Search for the cell housing the specified text and yield its [X, Y] center coordinate. 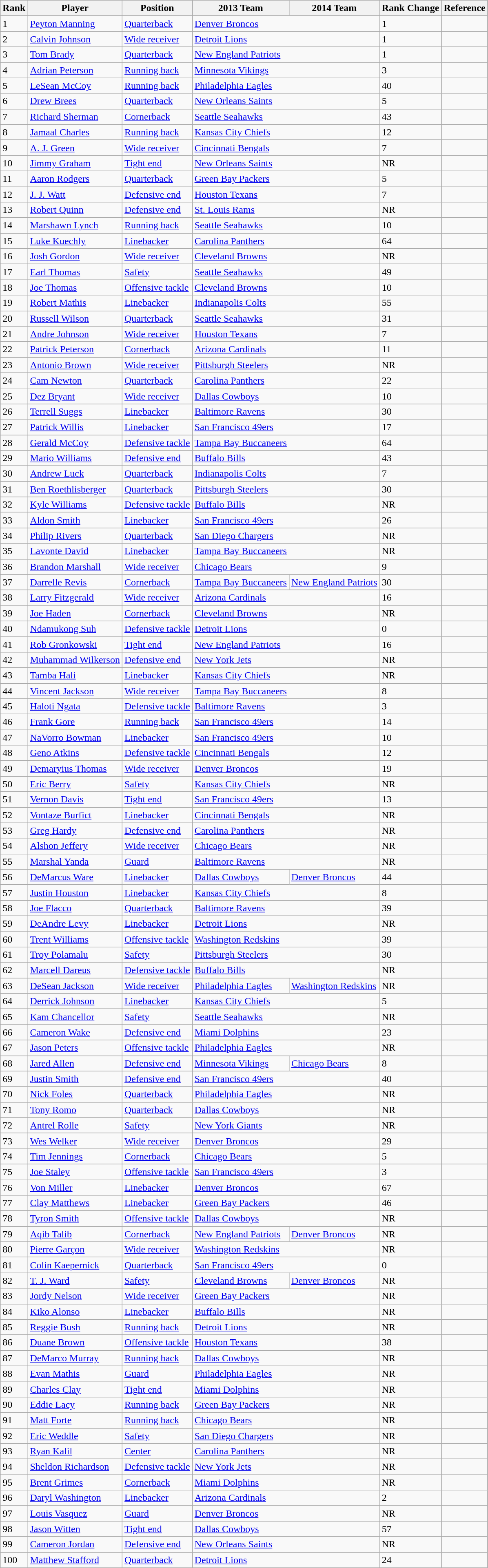
Kiko Alonso [75, 1312]
Cameron Wake [75, 1032]
Earl Thomas [75, 272]
Adrian Peterson [75, 70]
20 [14, 318]
T. J. Ward [75, 1281]
Eric Berry [75, 784]
Clay Matthews [75, 1203]
Rank Change [410, 8]
47 [14, 738]
Joe Thomas [75, 287]
Matt Forte [75, 1420]
Derrick Johnson [75, 1001]
73 [14, 1141]
Demaryius Thomas [75, 769]
DeMarco Murray [75, 1358]
Brent Grimes [75, 1482]
41 [14, 644]
92 [14, 1435]
LeSean McCoy [75, 86]
97 [14, 1513]
37 [14, 582]
80 [14, 1250]
32 [14, 505]
94 [14, 1467]
86 [14, 1343]
42 [14, 660]
Patrick Peterson [75, 349]
St. Louis Rams [286, 210]
Dez Bryant [75, 396]
Larry Fitzgerald [75, 598]
Andrew Luck [75, 474]
52 [14, 815]
Player [75, 8]
Cam Newton [75, 380]
95 [14, 1482]
21 [14, 334]
Peyton Manning [75, 24]
DeAndre Levy [75, 923]
Terrell Suggs [75, 411]
Aaron Rodgers [75, 179]
79 [14, 1234]
81 [14, 1265]
Louis Vasquez [75, 1513]
Alshon Jeffery [75, 846]
Lavonte David [75, 551]
Joe Haden [75, 613]
60 [14, 939]
Center [157, 1451]
Geno Atkins [75, 753]
89 [14, 1389]
2013 Team [241, 8]
Justin Houston [75, 892]
85 [14, 1327]
Daryl Washington [75, 1498]
Tamba Hali [75, 675]
Greg Hardy [75, 830]
Joe Flacco [75, 908]
34 [14, 536]
71 [14, 1110]
48 [14, 753]
45 [14, 707]
83 [14, 1296]
Marshal Yanda [75, 861]
Muhammad Wilkerson [75, 660]
69 [14, 1079]
Eddie Lacy [75, 1405]
Matthew Stafford [75, 1560]
62 [14, 970]
Kyle Williams [75, 505]
Wes Welker [75, 1141]
Jason Peters [75, 1048]
Aqib Talib [75, 1234]
Reggie Bush [75, 1327]
Josh Gordon [75, 256]
Andre Johnson [75, 334]
Haloti Ngata [75, 707]
Marcell Dareus [75, 970]
Ndamukong Suh [75, 629]
91 [14, 1420]
88 [14, 1374]
Jared Allen [75, 1063]
77 [14, 1203]
Tyron Smith [75, 1219]
Sheldon Richardson [75, 1467]
Gerald McCoy [75, 442]
58 [14, 908]
Tom Brady [75, 55]
Jimmy Graham [75, 163]
Cameron Jordan [75, 1544]
74 [14, 1156]
27 [14, 427]
96 [14, 1498]
Kam Chancellor [75, 1017]
Duane Brown [75, 1343]
Brandon Marshall [75, 567]
DeMarcus Ware [75, 877]
68 [14, 1063]
NaVorro Bowman [75, 738]
Darrelle Revis [75, 582]
Richard Sherman [75, 117]
Vernon Davis [75, 799]
Jamaal Charles [75, 132]
New York Giants [286, 1125]
Charles Clay [75, 1389]
Nick Foles [75, 1094]
Mario Williams [75, 458]
Philip Rivers [75, 536]
33 [14, 520]
Patrick Willis [75, 427]
Colin Kaepernick [75, 1265]
Position [157, 8]
Von Miller [75, 1188]
Jordy Nelson [75, 1296]
61 [14, 955]
Justin Smith [75, 1079]
Ryan Kalil [75, 1451]
35 [14, 551]
15 [14, 241]
76 [14, 1188]
6 [14, 101]
90 [14, 1405]
93 [14, 1451]
Antonio Brown [75, 365]
70 [14, 1094]
25 [14, 396]
50 [14, 784]
51 [14, 799]
28 [14, 442]
Marshawn Lynch [75, 225]
Troy Polamalu [75, 955]
59 [14, 923]
Reference [464, 8]
53 [14, 830]
Evan Mathis [75, 1374]
Pierre Garçon [75, 1250]
Frank Gore [75, 722]
DeSean Jackson [75, 986]
Aldon Smith [75, 520]
Robert Mathis [75, 303]
54 [14, 846]
Calvin Johnson [75, 39]
100 [14, 1560]
Rob Gronkowski [75, 644]
4 [14, 70]
99 [14, 1544]
Tim Jennings [75, 1156]
65 [14, 1017]
Joe Staley [75, 1172]
Robert Quinn [75, 210]
Tony Romo [75, 1110]
66 [14, 1032]
72 [14, 1125]
Antrel Rolle [75, 1125]
87 [14, 1358]
Vincent Jackson [75, 691]
82 [14, 1281]
63 [14, 986]
Vontaze Burfict [75, 815]
18 [14, 287]
75 [14, 1172]
Luke Kuechly [75, 241]
Eric Weddle [75, 1435]
Ben Roethlisberger [75, 489]
J. J. Watt [75, 194]
98 [14, 1529]
36 [14, 567]
78 [14, 1219]
84 [14, 1312]
2014 Team [334, 8]
Jason Witten [75, 1529]
Rank [14, 8]
Trent Williams [75, 939]
56 [14, 877]
Drew Brees [75, 101]
Russell Wilson [75, 318]
A. J. Green [75, 148]
